Return the [x, y] coordinate for the center point of the cell that contains the specified text.  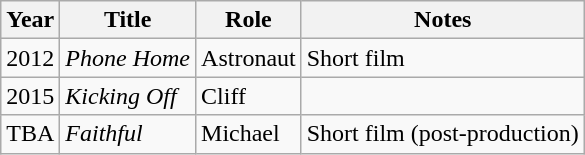
Short film [442, 58]
Faithful [128, 134]
Title [128, 20]
Role [249, 20]
Michael [249, 134]
Short film (post-production) [442, 134]
Cliff [249, 96]
TBA [30, 134]
Kicking Off [128, 96]
2015 [30, 96]
2012 [30, 58]
Notes [442, 20]
Year [30, 20]
Phone Home [128, 58]
Astronaut [249, 58]
